Find where the given text appears and provide that cell's center as (X, Y) coordinate. 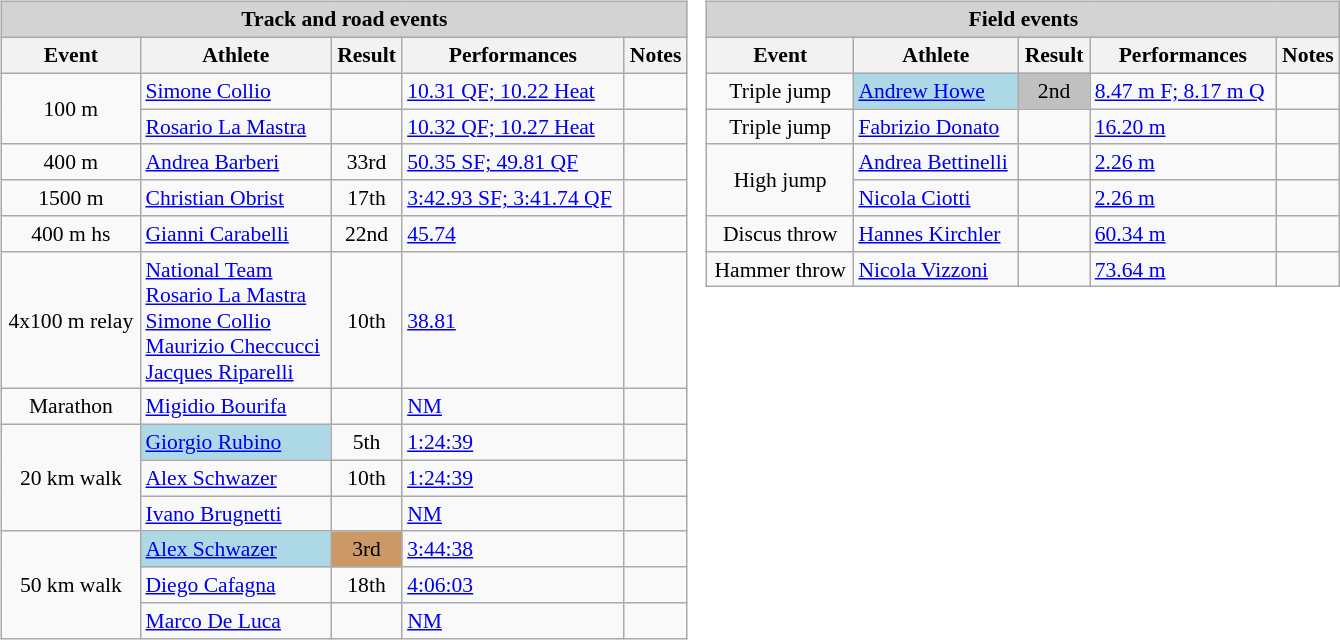
73.64 m (1183, 269)
5th (366, 442)
Andrea Bettinelli (936, 162)
4:06:03 (513, 585)
Simone Collio (236, 91)
3:42.93 SF; 3:41.74 QF (513, 198)
Hammer throw (780, 269)
400 m hs (70, 234)
3:44:38 (513, 549)
Rosario La Mastra (236, 127)
38.81 (513, 320)
Gianni Carabelli (236, 234)
60.34 m (1183, 234)
Ivano Brugnetti (236, 514)
Fabrizio Donato (936, 127)
Field events (1024, 20)
Giorgio Rubino (236, 442)
22nd (366, 234)
4x100 m relay (70, 320)
16.20 m (1183, 127)
Diego Cafagna (236, 585)
10.32 QF; 10.27 Heat (513, 127)
3rd (366, 549)
Christian Obrist (236, 198)
18th (366, 585)
Discus throw (780, 234)
17th (366, 198)
1500 m (70, 198)
Andrea Barberi (236, 162)
45.74 (513, 234)
Andrew Howe (936, 91)
Migidio Bourifa (236, 407)
8.47 m F; 8.17 m Q (1183, 91)
20 km walk (70, 478)
100 m (70, 108)
National TeamRosario La MastraSimone CollioMaurizio CheccucciJacques Riparelli (236, 320)
50 km walk (70, 584)
Nicola Vizzoni (936, 269)
400 m (70, 162)
33rd (366, 162)
2nd (1054, 91)
Marathon (70, 407)
10.31 QF; 10.22 Heat (513, 91)
Hannes Kirchler (936, 234)
High jump (780, 180)
50.35 SF; 49.81 QF (513, 162)
Track and road events (344, 20)
Nicola Ciotti (936, 198)
Marco De Luca (236, 621)
